Identify which cell holds the provided text, then report its (X, Y) central coordinate. 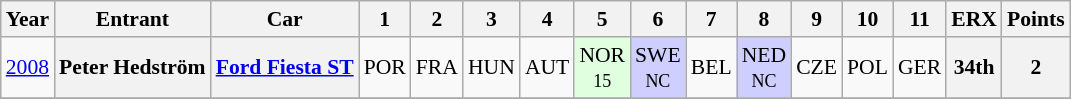
HUN (492, 68)
Ford Fiesta ST (285, 68)
7 (712, 19)
2008 (28, 68)
1 (385, 19)
Year (28, 19)
34th (974, 68)
11 (920, 19)
Points (1036, 19)
POL (868, 68)
BEL (712, 68)
8 (764, 19)
NOR15 (602, 68)
Peter Hedström (132, 68)
SWENC (658, 68)
NEDNC (764, 68)
CZE (816, 68)
5 (602, 19)
POR (385, 68)
FRA (437, 68)
Entrant (132, 19)
AUT (547, 68)
10 (868, 19)
Car (285, 19)
6 (658, 19)
3 (492, 19)
ERX (974, 19)
GER (920, 68)
9 (816, 19)
4 (547, 19)
